Identify which cell holds the provided text, then report its [x, y] central coordinate. 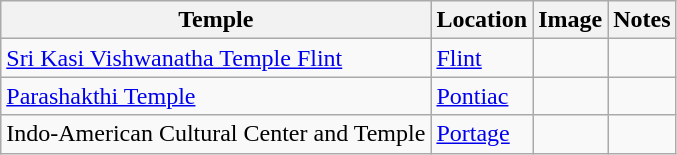
Flint [482, 58]
Image [570, 20]
Location [482, 20]
Temple [216, 20]
Notes [642, 20]
Portage [482, 134]
Pontiac [482, 96]
Parashakthi Temple [216, 96]
Sri Kasi Vishwanatha Temple Flint [216, 58]
Indo-American Cultural Center and Temple [216, 134]
